Find where the given text appears and provide that cell's center as [X, Y] coordinate. 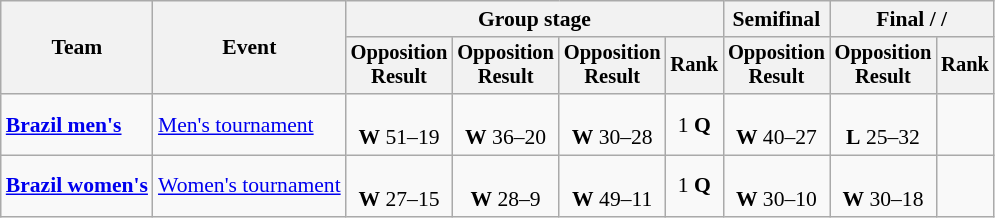
W 30–28 [612, 124]
W 30–18 [884, 186]
L 25–32 [884, 124]
W 36–20 [506, 124]
W 30–10 [776, 186]
Team [77, 48]
Final / / [912, 19]
W 40–27 [776, 124]
Brazil men's [77, 124]
Event [250, 48]
Brazil women's [77, 186]
Group stage [534, 19]
Men's tournament [250, 124]
W 49–11 [612, 186]
Women's tournament [250, 186]
Semifinal [776, 19]
W 27–15 [400, 186]
W 51–19 [400, 124]
W 28–9 [506, 186]
